Locate the cell with the specified text and output its [x, y] center coordinate. 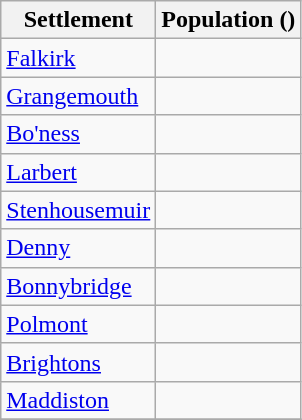
Denny [78, 248]
Larbert [78, 172]
Maddiston [78, 400]
Falkirk [78, 58]
Stenhousemuir [78, 210]
Brightons [78, 362]
Polmont [78, 324]
Population () [228, 20]
Settlement [78, 20]
Bo'ness [78, 134]
Bonnybridge [78, 286]
Grangemouth [78, 96]
